Detect which cell encompasses the target text, then output its [X, Y] center coordinate. 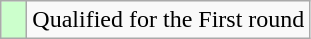
Qualified for the First round [168, 20]
